Detect which cell encompasses the target text, then output its [X, Y] center coordinate. 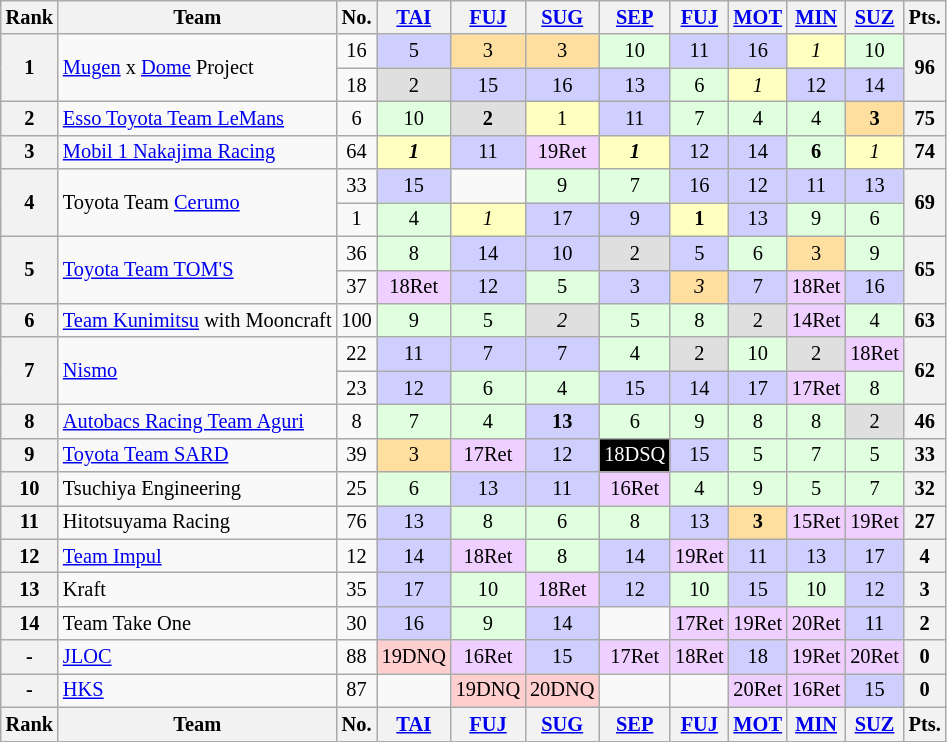
18DSQ [634, 455]
Toyota Team Cerumo [197, 202]
Team Kunimitsu with Mooncraft [197, 320]
Mugen x Dome Project [197, 68]
36 [356, 253]
62 [925, 370]
25 [356, 489]
35 [356, 589]
Esso Toyota Team LeMans [197, 118]
87 [356, 690]
88 [356, 657]
HKS [197, 690]
Toyota Team SARD [197, 455]
75 [925, 118]
30 [356, 623]
Mobil 1 Nakajima Racing [197, 152]
Nismo [197, 370]
23 [356, 388]
96 [925, 68]
63 [925, 320]
76 [356, 522]
JLOC [197, 657]
100 [356, 320]
15Ret [816, 522]
65 [925, 270]
Team Impul [197, 556]
22 [356, 354]
64 [356, 152]
Hitotsuyama Racing [197, 522]
Team Take One [197, 623]
37 [356, 287]
46 [925, 421]
Toyota Team TOM'S [197, 270]
27 [925, 522]
Tsuchiya Engineering [197, 489]
20DNQ [562, 690]
39 [356, 455]
Kraft [197, 589]
14Ret [816, 320]
32 [925, 489]
69 [925, 202]
74 [925, 152]
Autobacs Racing Team Aguri [197, 421]
